Search for the cell housing the specified text and yield its (x, y) center coordinate. 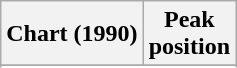
Peakposition (189, 34)
Chart (1990) (72, 34)
